For the text-containing cell, return its midpoint in (X, Y) coordinate format. 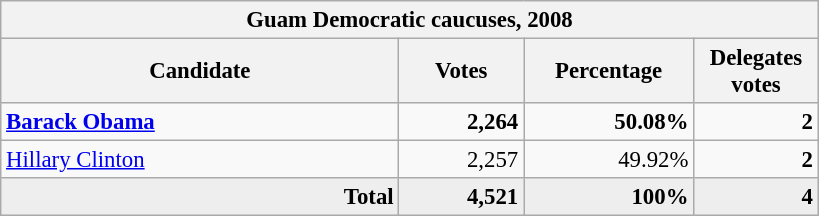
100% (609, 197)
Hillary Clinton (200, 160)
50.08% (609, 122)
49.92% (609, 160)
4 (756, 197)
Votes (462, 72)
Barack Obama (200, 122)
4,521 (462, 197)
2,257 (462, 160)
Total (200, 197)
Percentage (609, 72)
Candidate (200, 72)
2,264 (462, 122)
Guam Democratic caucuses, 2008 (410, 20)
Delegatesvotes (756, 72)
